For the text-containing cell, return its midpoint in (x, y) coordinate format. 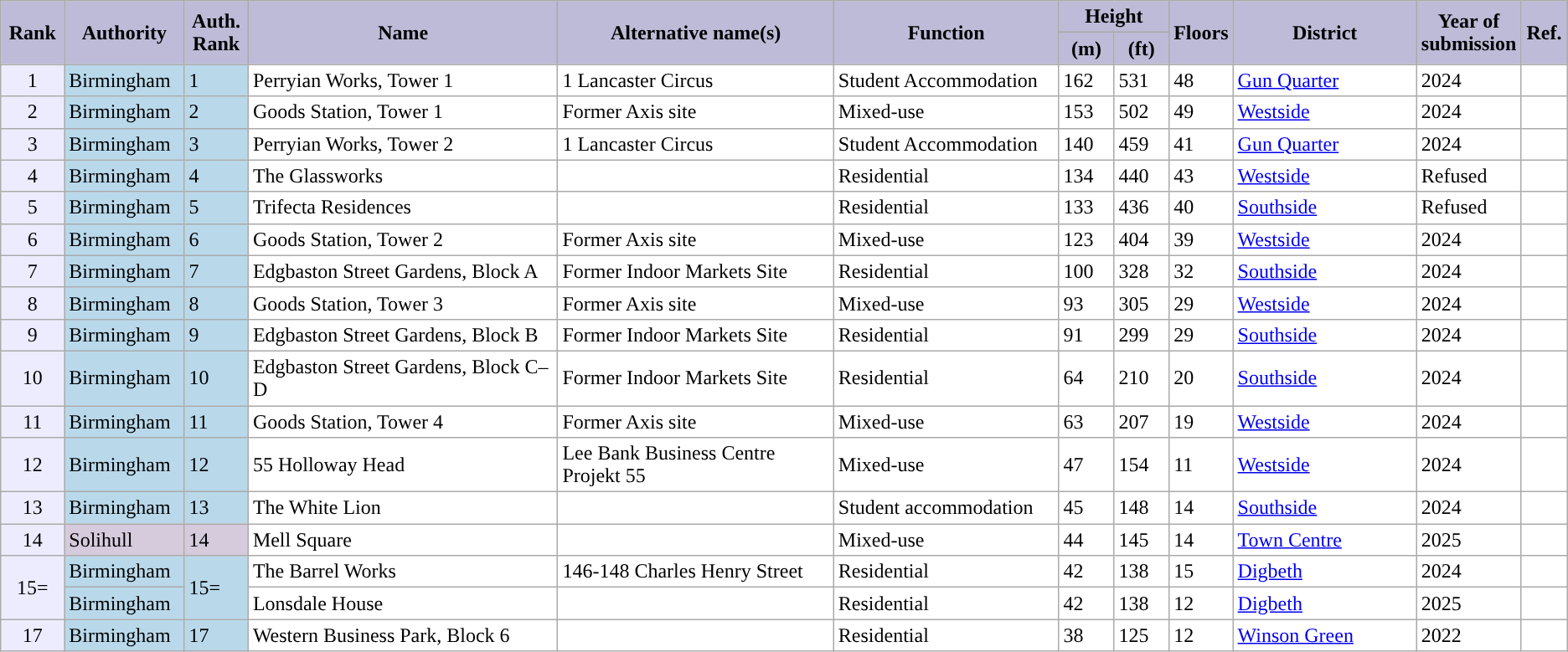
140 (1086, 144)
154 (1142, 465)
55 Holloway Head (403, 465)
153 (1086, 112)
Name (403, 33)
Goods Station, Tower 4 (403, 421)
41 (1201, 144)
63 (1086, 421)
Western Business Park, Block 6 (403, 635)
93 (1086, 303)
Trifecta Residences (403, 208)
(m) (1086, 49)
Alternative name(s) (695, 33)
43 (1201, 176)
Mell Square (403, 540)
Perryian Works, Tower 2 (403, 144)
207 (1142, 421)
Auth. Rank (216, 33)
404 (1142, 239)
133 (1086, 208)
45 (1086, 508)
125 (1142, 635)
2022 (1468, 635)
Goods Station, Tower 3 (403, 303)
39 (1201, 239)
123 (1086, 239)
Town Centre (1325, 540)
502 (1142, 112)
Height (1114, 17)
Floors (1201, 33)
Function (946, 33)
48 (1201, 80)
64 (1086, 378)
531 (1142, 80)
Rank (33, 33)
40 (1201, 208)
Winson Green (1325, 635)
440 (1142, 176)
District (1325, 33)
436 (1142, 208)
Student accommodation (946, 508)
146-148 Charles Henry Street (695, 572)
The White Lion (403, 508)
305 (1142, 303)
Goods Station, Tower 1 (403, 112)
328 (1142, 271)
299 (1142, 335)
20 (1201, 378)
32 (1201, 271)
The Glassworks (403, 176)
91 (1086, 335)
148 (1142, 508)
Year of submission (1468, 33)
Lonsdale House (403, 603)
162 (1086, 80)
Ref. (1545, 33)
38 (1086, 635)
Lee Bank Business Centre Projekt 55 (695, 465)
134 (1086, 176)
459 (1142, 144)
Authority (124, 33)
(ft) (1142, 49)
Goods Station, Tower 2 (403, 239)
Edgbaston Street Gardens, Block A (403, 271)
210 (1142, 378)
100 (1086, 271)
145 (1142, 540)
Edgbaston Street Gardens, Block B (403, 335)
15 (1201, 572)
44 (1086, 540)
The Barrel Works (403, 572)
19 (1201, 421)
Perryian Works, Tower 1 (403, 80)
Solihull (124, 540)
49 (1201, 112)
47 (1086, 465)
Edgbaston Street Gardens, Block C–D (403, 378)
